Determine the (X, Y) coordinate at the center of the cell enclosing the given text.  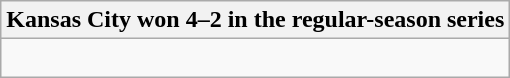
Kansas City won 4–2 in the regular-season series (256, 20)
